For the text-containing cell, return its midpoint in (x, y) coordinate format. 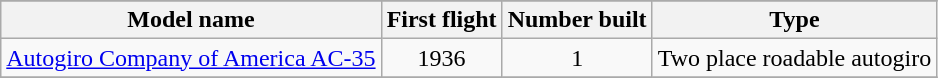
Type (794, 20)
1936 (442, 58)
Model name (191, 20)
Autogiro Company of America AC-35 (191, 58)
Two place roadable autogiro (794, 58)
First flight (442, 20)
Number built (577, 20)
1 (577, 58)
